Locate the cell with the specified text and output its (X, Y) center coordinate. 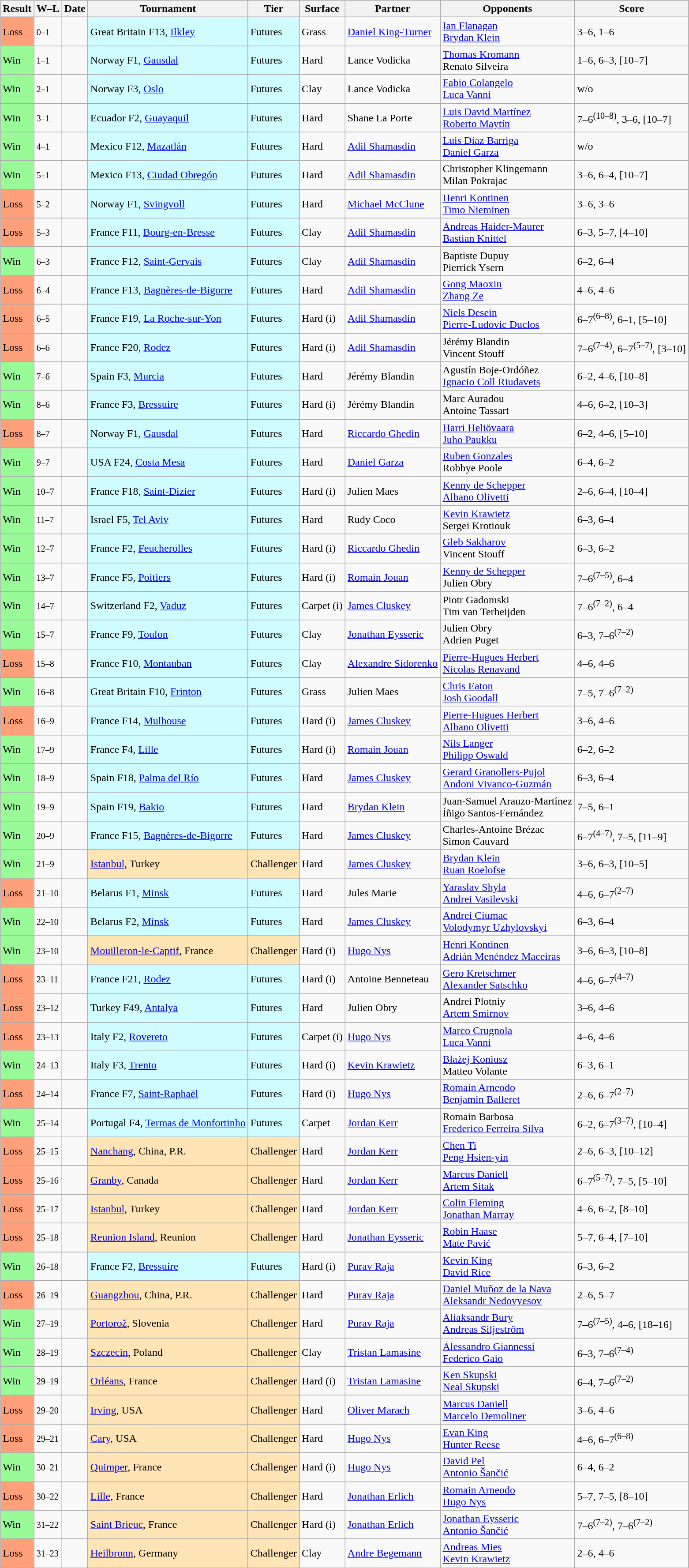
Israel F5, Tel Aviv (168, 520)
Henri Kontinen Timo Nieminen (507, 204)
Kevin King David Rice (507, 1266)
Andre Begemann (393, 1553)
Robin Haase Mate Pavić (507, 1237)
7–6(7–2), 6–4 (632, 605)
7–6 (48, 376)
David Pel Antonio Šančić (507, 1467)
Antoine Benneteau (393, 979)
Mouilleron-le-Captif, France (168, 951)
7–6(7–5), 4–6, [18–16] (632, 1324)
13–7 (48, 577)
6–3, 6–1 (632, 1065)
25–17 (48, 1208)
Great Britain F13, Ilkley (168, 32)
21–9 (48, 864)
Marco Crugnola Luca Vanni (507, 1036)
24–13 (48, 1065)
Lille, France (168, 1496)
Brydan Klein (393, 807)
6–3 (48, 261)
Marcus Daniell Artem Sitak (507, 1180)
6–2, 4–6, [5–10] (632, 433)
Carpet (322, 1123)
Irving, USA (168, 1410)
Andreas Mies Kevin Krawietz (507, 1553)
Romain Arneodo Hugo Nys (507, 1496)
Nanchang, China, P.R. (168, 1151)
France F13, Bagnères-de-Bigorre (168, 290)
Switzerland F2, Vaduz (168, 605)
4–6, 6–2, [10–3] (632, 405)
Tier (273, 9)
Belarus F2, Minsk (168, 921)
1–1 (48, 60)
Saint Brieuc, France (168, 1524)
Pierre-Hugues Herbert Nicolas Renavand (507, 663)
Ecuador F2, Guayaquil (168, 117)
Szczecin, Poland (168, 1352)
Evan King Hunter Reese (507, 1439)
France F12, Saint-Gervais (168, 261)
Agustín Boje-Ordóñez Ignacio Coll Riudavets (507, 376)
Colin Fleming Jonathan Marray (507, 1208)
5–2 (48, 204)
Pierre-Hugues Herbert Albano Olivetti (507, 720)
Alexandre Sidorenko (393, 663)
6–2, 4–6, [10–8] (632, 376)
Christopher Klingemann Milan Pokrajac (507, 175)
Portorož, Slovenia (168, 1324)
4–1 (48, 147)
France F18, Saint-Dizier (168, 491)
1–6, 6–3, [10–7] (632, 60)
6–5 (48, 319)
Henri Kontinen Adrián Menéndez Maceiras (507, 951)
6–6 (48, 347)
Alessandro Giannessi Federico Gaio (507, 1352)
26–18 (48, 1266)
Harri Heliövaara Juho Paukku (507, 433)
8–6 (48, 405)
Andreas Haider-Maurer Bastian Knittel (507, 232)
Piotr Gadomski Tim van Terheijden (507, 605)
20–9 (48, 836)
25–15 (48, 1151)
Daniel Muñoz de la Nava Aleksandr Nedovyesov (507, 1295)
12–7 (48, 548)
Reunion Island, Reunion (168, 1237)
Daniel King-Turner (393, 32)
Italy F3, Trento (168, 1065)
2–6, 4–6 (632, 1553)
Rudy Coco (393, 520)
Chen Ti Peng Hsien-yin (507, 1151)
2–6, 5–7 (632, 1295)
2–6, 6–3, [10–12] (632, 1151)
Charles-Antoine Brézac Simon Cauvard (507, 836)
6–2, 6–2 (632, 749)
29–21 (48, 1439)
France F11, Bourg-en-Bresse (168, 232)
Romain Barbosa Frederico Ferreira Silva (507, 1123)
Błażej Koniusz Matteo Volante (507, 1065)
Tournament (168, 9)
6–3, 5–7, [4–10] (632, 232)
23–12 (48, 1008)
Spain F18, Palma del Río (168, 778)
Juan-Samuel Arauzo-Martínez Íñigo Santos-Fernández (507, 807)
Jonathan Eysseric Antonio Šančić (507, 1524)
Kevin Krawietz Sergei Krotiouk (507, 520)
9–7 (48, 463)
0–1 (48, 32)
7–5, 7–6(7–2) (632, 692)
27–19 (48, 1324)
15–7 (48, 635)
Chris Eaton Josh Goodall (507, 692)
6–7(4–7), 7–5, [11–9] (632, 836)
Michael McClune (393, 204)
21–10 (48, 893)
Cary, USA (168, 1439)
Opponents (507, 9)
Italy F2, Rovereto (168, 1036)
29–20 (48, 1410)
6–2, 6–4 (632, 261)
Spain F19, Bakio (168, 807)
Julien Obry (393, 1008)
6–4, 7–6(7–2) (632, 1381)
30–22 (48, 1496)
France F20, Rodez (168, 347)
Heilbronn, Germany (168, 1553)
6–4 (48, 290)
France F2, Bressuire (168, 1266)
Guangzhou, China, P.R. (168, 1295)
16–8 (48, 692)
4–6, 6–2, [8–10] (632, 1208)
France F19, La Roche-sur-Yon (168, 319)
6–3, 7–6(7–2) (632, 635)
23–13 (48, 1036)
25–16 (48, 1180)
Turkey F49, Antalya (168, 1008)
25–18 (48, 1237)
Aliaksandr Bury Andreas Siljeström (507, 1324)
Belarus F1, Minsk (168, 893)
4–6, 6–7(6–8) (632, 1439)
Shane La Porte (393, 117)
Kenny de Schepper Julien Obry (507, 577)
Romain Arneodo Benjamin Balleret (507, 1094)
11–7 (48, 520)
Jules Marie (393, 893)
5–7, 6–4, [7–10] (632, 1237)
Orléans, France (168, 1381)
Gong Maoxin Zhang Ze (507, 290)
Granby, Canada (168, 1180)
France F3, Bressuire (168, 405)
18–9 (48, 778)
Yaraslav Shyla Andrei Vasilevski (507, 893)
31–22 (48, 1524)
Partner (393, 9)
Oliver Marach (393, 1410)
France F10, Montauban (168, 663)
France F4, Lille (168, 749)
8–7 (48, 433)
Gerard Granollers-Pujol Andoni Vivanco-Guzmán (507, 778)
Jérémy Blandin Vincent Stouff (507, 347)
5–1 (48, 175)
France F15, Bagnères-de-Bigorre (168, 836)
Norway F1, Svingvoll (168, 204)
France F5, Poitiers (168, 577)
Brydan Klein Ruan Roelofse (507, 864)
Marc Auradou Antoine Tassart (507, 405)
24–14 (48, 1094)
Marcus Daniell Marcelo Demoliner (507, 1410)
7–6(7–4), 6–7(5–7), [3–10] (632, 347)
6–7(5–7), 7–5, [5–10] (632, 1180)
Thomas Kromann Renato Silveira (507, 60)
Luis David Martínez Roberto Maytín (507, 117)
3–6, 3–6 (632, 204)
4–6, 6–7(4–7) (632, 979)
14–7 (48, 605)
Fabio Colangelo Luca Vanni (507, 89)
Great Britain F10, Frinton (168, 692)
Surface (322, 9)
Ruben Gonzales Robbye Poole (507, 463)
USA F24, Costa Mesa (168, 463)
22–10 (48, 921)
France F9, Toulon (168, 635)
3–6, 1–6 (632, 32)
Gero Kretschmer Alexander Satschko (507, 979)
28–19 (48, 1352)
3–1 (48, 117)
5–7, 7–5, [8–10] (632, 1496)
Nils Langer Philipp Oswald (507, 749)
Andrei Ciumac Volodymyr Uzhylovskyi (507, 921)
25–14 (48, 1123)
23–11 (48, 979)
Gleb Sakharov Vincent Stouff (507, 548)
7–6(7–5), 6–4 (632, 577)
Kevin Krawietz (393, 1065)
Baptiste Dupuy Pierrick Ysern (507, 261)
Date (75, 9)
Luis Díaz Barriga Daniel Garza (507, 147)
26–19 (48, 1295)
7–6(7–2), 7–6(7–2) (632, 1524)
France F7, Saint-Raphaël (168, 1094)
Ken Skupski Neal Skupski (507, 1381)
3–6, 6–3, [10–8] (632, 951)
Kenny de Schepper Albano Olivetti (507, 491)
29–19 (48, 1381)
Niels Desein Pierre-Ludovic Duclos (507, 319)
Ian Flanagan Brydan Klein (507, 32)
10–7 (48, 491)
Norway F3, Oslo (168, 89)
30–21 (48, 1467)
France F14, Mulhouse (168, 720)
19–9 (48, 807)
15–8 (48, 663)
17–9 (48, 749)
23–10 (48, 951)
3–6, 6–3, [10–5] (632, 864)
Julien Obry Adrien Puget (507, 635)
2–6, 6–4, [10–4] (632, 491)
2–6, 6–7(2–7) (632, 1094)
Mexico F12, Mazatlán (168, 147)
W–L (48, 9)
31–23 (48, 1553)
Mexico F13, Ciudad Obregón (168, 175)
7–6(10–8), 3–6, [10–7] (632, 117)
4–6, 6–7(2–7) (632, 893)
6–7(6–8), 6–1, [5–10] (632, 319)
Spain F3, Murcia (168, 376)
France F21, Rodez (168, 979)
France F2, Feucherolles (168, 548)
Portugal F4, Termas de Monfortinho (168, 1123)
Result (17, 9)
6–3, 7–6(7–4) (632, 1352)
7–5, 6–1 (632, 807)
2–1 (48, 89)
6–2, 6–7(3–7), [10–4] (632, 1123)
16–9 (48, 720)
5–3 (48, 232)
Daniel Garza (393, 463)
3–6, 6–4, [10–7] (632, 175)
Score (632, 9)
Andrei Plotniy Artem Smirnov (507, 1008)
Quimper, France (168, 1467)
